Extract the (X, Y) coordinate from the center of the cell holding the provided text.  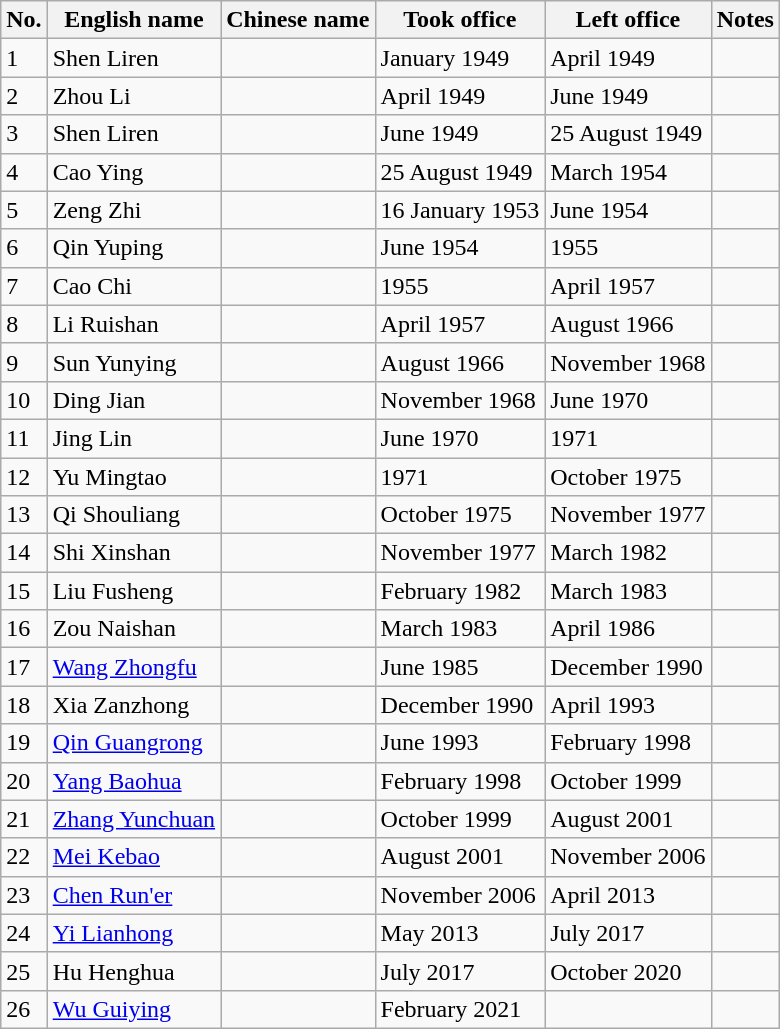
Took office (460, 20)
Wu Guiying (134, 1009)
March 1982 (628, 553)
21 (24, 819)
English name (134, 20)
Xia Zanzhong (134, 705)
6 (24, 248)
Li Ruishan (134, 324)
February 1982 (460, 591)
Left office (628, 20)
Qi Shouliang (134, 515)
23 (24, 895)
4 (24, 172)
Qin Guangrong (134, 743)
9 (24, 362)
June 1985 (460, 667)
2 (24, 96)
17 (24, 667)
14 (24, 553)
22 (24, 857)
June 1993 (460, 743)
Cao Ying (134, 172)
1 (24, 58)
Zhang Yunchuan (134, 819)
Notes (745, 20)
15 (24, 591)
26 (24, 1009)
Sun Yunying (134, 362)
16 (24, 629)
May 2013 (460, 933)
16 January 1953 (460, 210)
March 1954 (628, 172)
13 (24, 515)
Zou Naishan (134, 629)
Cao Chi (134, 286)
12 (24, 477)
Zeng Zhi (134, 210)
Yu Mingtao (134, 477)
February 2021 (460, 1009)
April 1986 (628, 629)
Hu Henghua (134, 971)
April 2013 (628, 895)
7 (24, 286)
January 1949 (460, 58)
Yi Lianhong (134, 933)
Wang Zhongfu (134, 667)
Chinese name (298, 20)
Jing Lin (134, 438)
Ding Jian (134, 400)
24 (24, 933)
Mei Kebao (134, 857)
25 (24, 971)
10 (24, 400)
20 (24, 781)
5 (24, 210)
Yang Baohua (134, 781)
April 1993 (628, 705)
8 (24, 324)
11 (24, 438)
3 (24, 134)
Shi Xinshan (134, 553)
Qin Yuping (134, 248)
Chen Run'er (134, 895)
Zhou Li (134, 96)
October 2020 (628, 971)
18 (24, 705)
19 (24, 743)
Liu Fusheng (134, 591)
No. (24, 20)
